Return [x, y] of the center of cell containing provided text 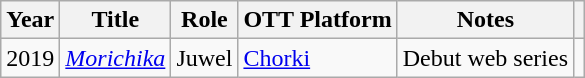
Juwel [204, 58]
Notes [485, 20]
Year [30, 20]
OTT Platform [318, 20]
Morichika [116, 58]
Title [116, 20]
Debut web series [485, 58]
Role [204, 20]
2019 [30, 58]
Chorki [318, 58]
